For the text-containing cell, return its midpoint in [X, Y] coordinate format. 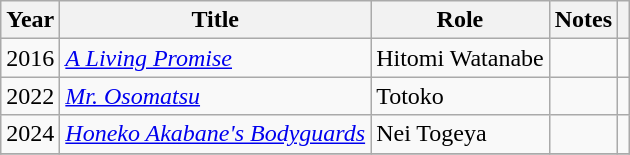
2022 [30, 96]
2016 [30, 58]
Honeko Akabane's Bodyguards [216, 134]
Year [30, 20]
Role [460, 20]
Mr. Osomatsu [216, 96]
Notes [583, 20]
Totoko [460, 96]
A Living Promise [216, 58]
Hitomi Watanabe [460, 58]
Title [216, 20]
Nei Togeya [460, 134]
2024 [30, 134]
